Provide the (x, y) coordinate of the cell's center where the given text is located.  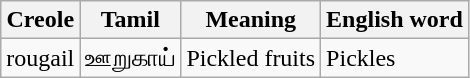
Pickled fruits (251, 58)
Pickles (395, 58)
rougail (40, 58)
Tamil (130, 20)
Creole (40, 20)
English word (395, 20)
ஊறுகாய் (130, 58)
Meaning (251, 20)
